Capture the cell that displays the provided text and extract its (x, y) central coordinate. 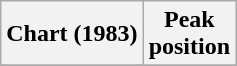
Chart (1983) (72, 34)
Peakposition (189, 34)
